Identify which cell holds the provided text, then report its (X, Y) central coordinate. 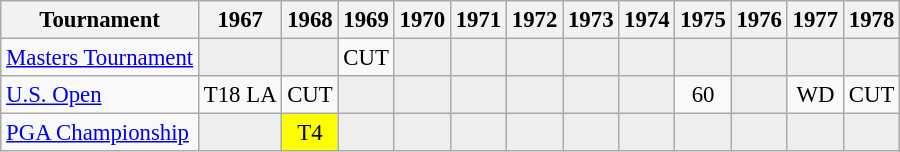
Tournament (100, 20)
T18 LA (240, 95)
1967 (240, 20)
1973 (591, 20)
PGA Championship (100, 133)
1971 (478, 20)
Masters Tournament (100, 58)
1969 (366, 20)
1968 (310, 20)
1972 (535, 20)
1975 (703, 20)
T4 (310, 133)
1977 (815, 20)
WD (815, 95)
1970 (422, 20)
U.S. Open (100, 95)
60 (703, 95)
1976 (759, 20)
1974 (647, 20)
1978 (871, 20)
